Capture the cell that displays the provided text and extract its (X, Y) central coordinate. 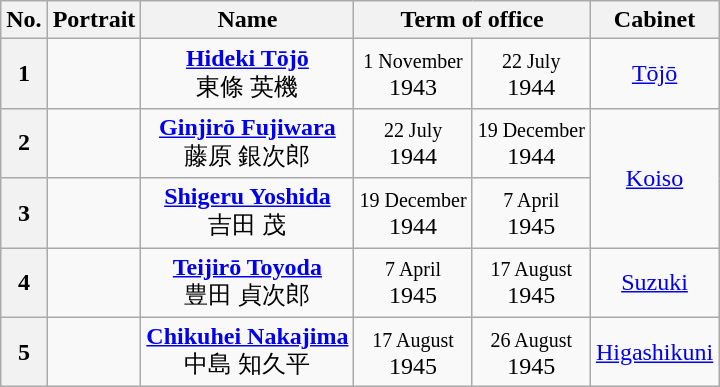
Koiso (654, 178)
26 August1945 (531, 352)
Chikuhei Nakajima中島 知久平 (248, 352)
Teijirō Toyoda豊田 貞次郎 (248, 283)
5 (24, 352)
Cabinet (654, 20)
Portrait (94, 20)
Name (248, 20)
1 (24, 74)
No. (24, 20)
Suzuki (654, 283)
Tōjō (654, 74)
Term of office (472, 20)
2 (24, 143)
1 November1943 (413, 74)
Higashikuni (654, 352)
4 (24, 283)
Shigeru Yoshida吉田 茂 (248, 213)
Ginjirō Fujiwara藤原 銀次郎 (248, 143)
Hideki Tōjō東條 英機 (248, 74)
3 (24, 213)
